Scan for the cell matching the given text and deliver its (X, Y) coordinate at center. 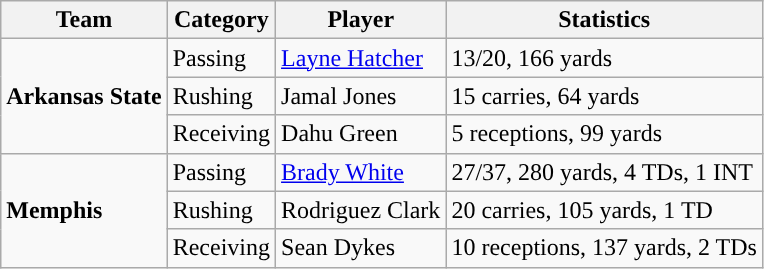
Brady White (361, 172)
5 receptions, 99 yards (604, 134)
Memphis (84, 210)
27/37, 280 yards, 4 TDs, 1 INT (604, 172)
Jamal Jones (361, 96)
Dahu Green (361, 134)
Category (221, 20)
20 carries, 105 yards, 1 TD (604, 210)
10 receptions, 137 yards, 2 TDs (604, 248)
Player (361, 20)
Arkansas State (84, 96)
Rodriguez Clark (361, 210)
Team (84, 20)
Statistics (604, 20)
15 carries, 64 yards (604, 96)
Layne Hatcher (361, 58)
13/20, 166 yards (604, 58)
Sean Dykes (361, 248)
